Pinpoint the cell where the given text exists, returning its [x, y] midpoint coordinate. 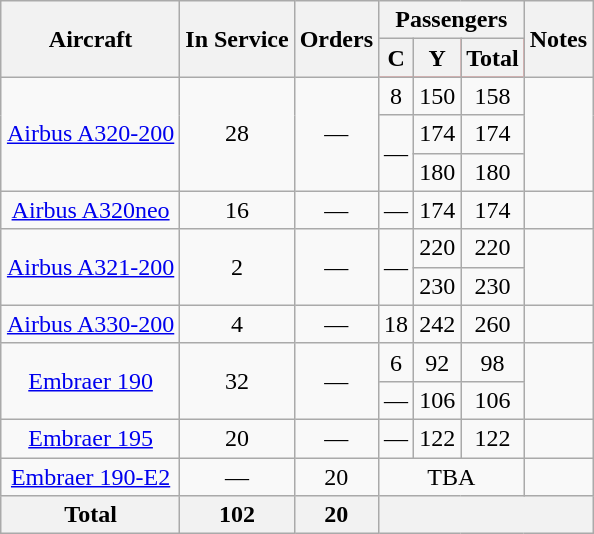
TBA [452, 477]
In Service [237, 39]
2 [237, 267]
150 [438, 96]
Embraer 195 [90, 438]
158 [493, 96]
32 [237, 381]
Aircraft [90, 39]
Embraer 190-E2 [90, 477]
Y [438, 58]
6 [396, 362]
Embraer 190 [90, 381]
C [396, 58]
242 [438, 324]
4 [237, 324]
92 [438, 362]
102 [237, 515]
18 [396, 324]
Notes [558, 39]
Airbus A321-200 [90, 267]
8 [396, 96]
28 [237, 134]
98 [493, 362]
Airbus A330-200 [90, 324]
Passengers [452, 20]
Airbus A320neo [90, 210]
Orders [336, 39]
16 [237, 210]
260 [493, 324]
Airbus A320-200 [90, 134]
